Return the (x, y) coordinate for the center point of the cell that contains the specified text.  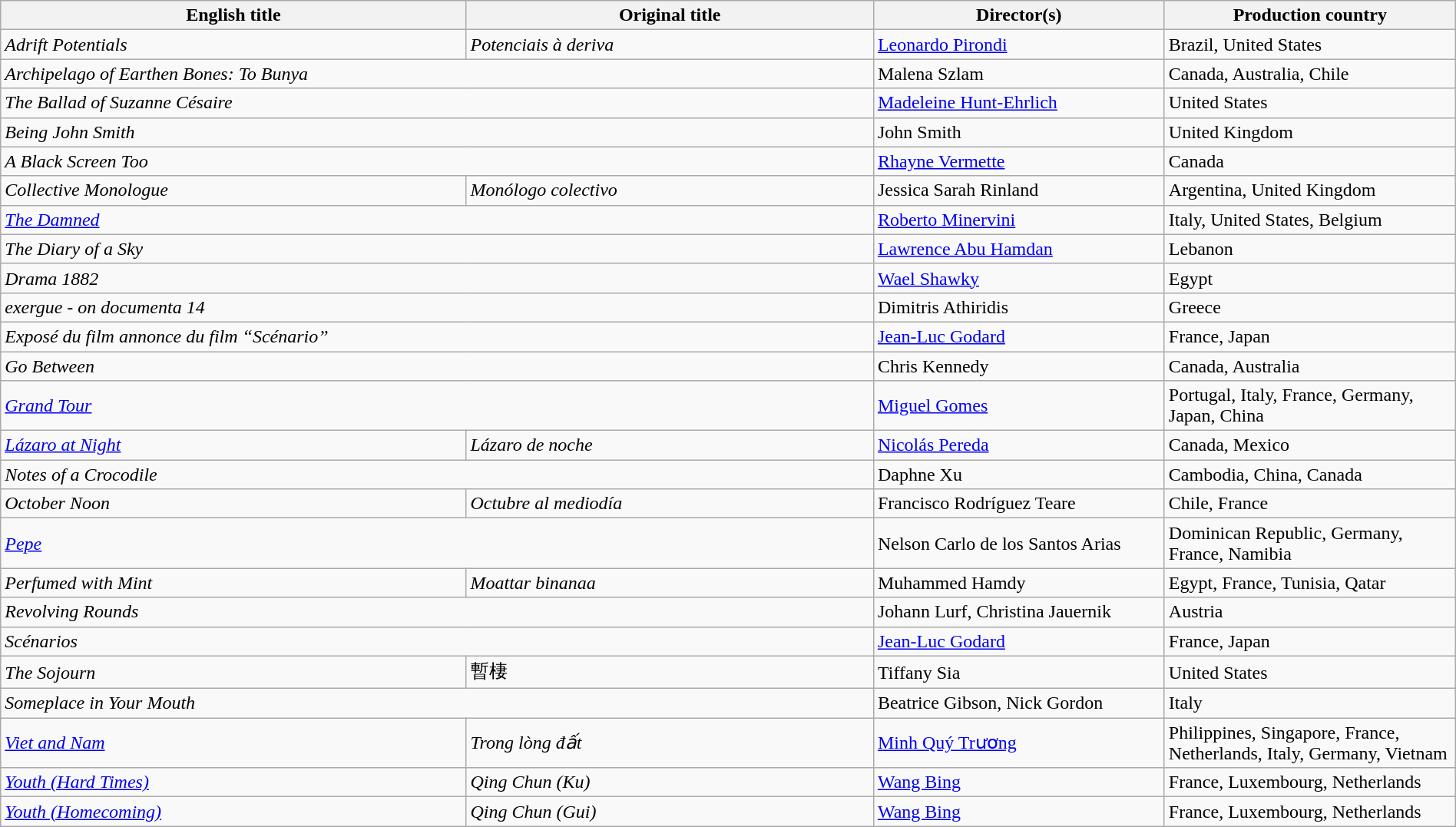
Canada, Australia, Chile (1310, 74)
Austria (1310, 612)
Argentina, United Kingdom (1310, 190)
United Kingdom (1310, 132)
Being John Smith (438, 132)
Roberto Minervini (1018, 220)
Original title (670, 15)
Archipelago of Earthen Bones: To Bunya (438, 74)
The Sojourn (233, 673)
Lázaro at Night (233, 445)
Nicolás Pereda (1018, 445)
Philippines, Singapore, France, Netherlands, Italy, Germany, Vietnam (1310, 743)
Someplace in Your Mouth (438, 703)
Qing Chun (Gui) (670, 812)
The Diary of a Sky (438, 249)
Octubre al mediodía (670, 504)
Grand Tour (438, 405)
Tiffany Sia (1018, 673)
Lázaro de noche (670, 445)
Nelson Carlo de los Santos Arias (1018, 544)
Cambodia, China, Canada (1310, 475)
Miguel Gomes (1018, 405)
Daphne Xu (1018, 475)
Director(s) (1018, 15)
Go Between (438, 366)
October Noon (233, 504)
Portugal, Italy, France, Germany, Japan, China (1310, 405)
Madeleine Hunt-Ehrlich (1018, 103)
Lebanon (1310, 249)
Qing Chun (Ku) (670, 782)
Dimitris Athiridis (1018, 307)
Canada, Australia (1310, 366)
Greece (1310, 307)
Viet and Nam (233, 743)
Monólogo colectivo (670, 190)
Chile, France (1310, 504)
Italy (1310, 703)
Moattar binanaa (670, 583)
John Smith (1018, 132)
Canada, Mexico (1310, 445)
Pepe (438, 544)
Youth (Hard Times) (233, 782)
Perfumed with Mint (233, 583)
Italy, United States, Belgium (1310, 220)
Potenciais à deriva (670, 45)
Notes of a Crocodile (438, 475)
A Black Screen Too (438, 161)
Brazil, United States (1310, 45)
English title (233, 15)
Collective Monologue (233, 190)
Drama 1882 (438, 278)
Leonardo Pirondi (1018, 45)
Scénarios (438, 641)
Youth (Homecoming) (233, 812)
Malena Szlam (1018, 74)
Jessica Sarah Rinland (1018, 190)
exergue - on documenta 14 (438, 307)
Beatrice Gibson, Nick Gordon (1018, 703)
Canada (1310, 161)
The Damned (438, 220)
The Ballad of Suzanne Césaire (438, 103)
Adrift Potentials (233, 45)
Rhayne Vermette (1018, 161)
Lawrence Abu Hamdan (1018, 249)
Egypt (1310, 278)
Johann Lurf, Christina Jauernik (1018, 612)
暫棲 (670, 673)
Trong lòng đất (670, 743)
Dominican Republic, Germany, France, Namibia (1310, 544)
Chris Kennedy (1018, 366)
Egypt, France, Tunisia, Qatar (1310, 583)
Revolving Rounds (438, 612)
Francisco Rodríguez Teare (1018, 504)
Minh Quý Trương (1018, 743)
Muhammed Hamdy (1018, 583)
Wael Shawky (1018, 278)
Exposé du film annonce du film “Scénario” (438, 336)
Production country (1310, 15)
